Extract the (X, Y) coordinate from the center of the cell holding the provided text.  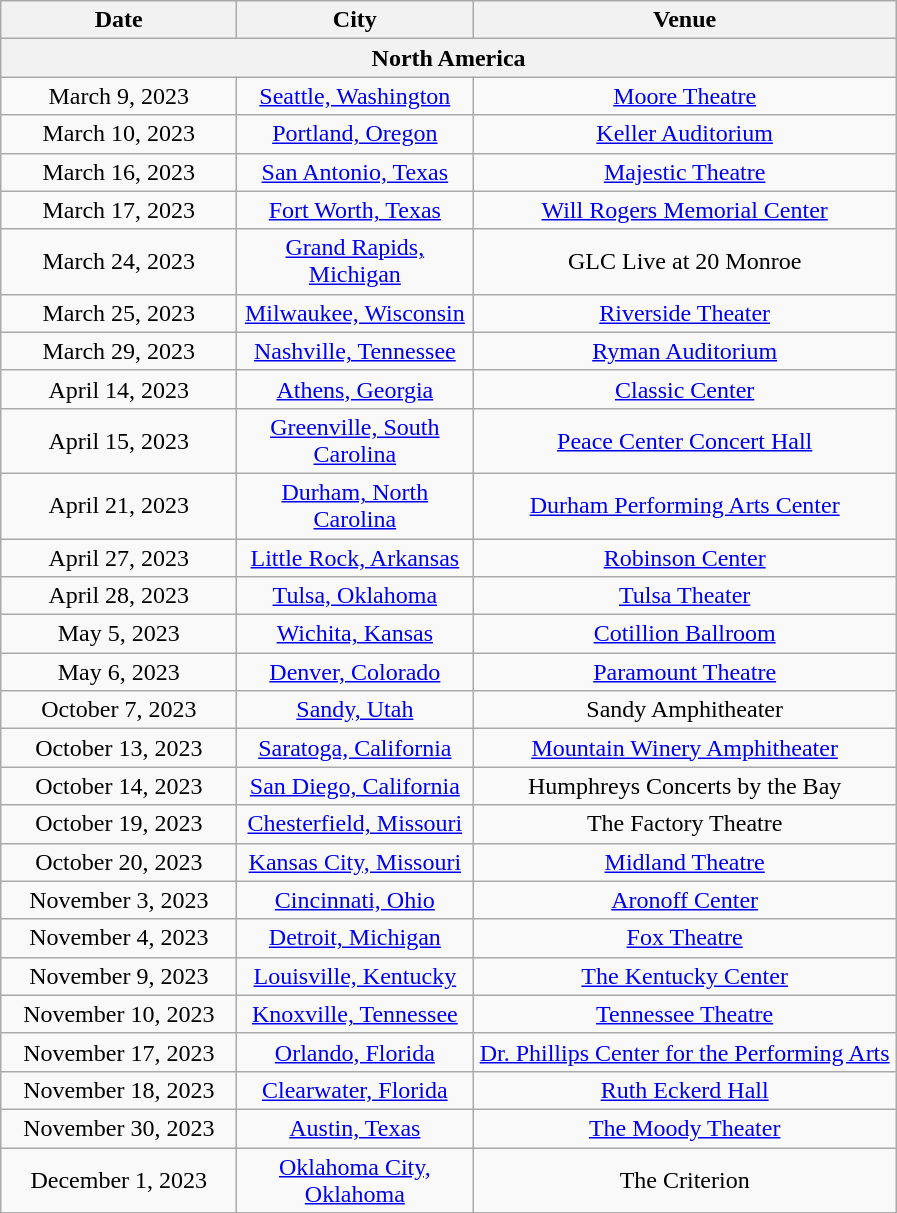
March 10, 2023 (119, 134)
Athens, Georgia (355, 389)
Ruth Eckerd Hall (685, 1090)
Fox Theatre (685, 938)
Little Rock, Arkansas (355, 557)
GLC Live at 20 Monroe (685, 262)
March 29, 2023 (119, 351)
October 13, 2023 (119, 748)
Orlando, Florida (355, 1052)
The Kentucky Center (685, 976)
Louisville, Kentucky (355, 976)
City (355, 20)
October 14, 2023 (119, 786)
March 24, 2023 (119, 262)
March 9, 2023 (119, 96)
April 15, 2023 (119, 440)
Durham Performing Arts Center (685, 506)
October 19, 2023 (119, 824)
April 27, 2023 (119, 557)
Classic Center (685, 389)
Durham, North Carolina (355, 506)
May 5, 2023 (119, 634)
December 1, 2023 (119, 1180)
Dr. Phillips Center for the Performing Arts (685, 1052)
Portland, Oregon (355, 134)
Austin, Texas (355, 1128)
San Antonio, Texas (355, 172)
Knoxville, Tennessee (355, 1014)
Cincinnati, Ohio (355, 900)
November 4, 2023 (119, 938)
San Diego, California (355, 786)
March 16, 2023 (119, 172)
May 6, 2023 (119, 672)
Robinson Center (685, 557)
Venue (685, 20)
March 17, 2023 (119, 210)
October 7, 2023 (119, 710)
November 17, 2023 (119, 1052)
Tulsa Theater (685, 596)
Aronoff Center (685, 900)
Oklahoma City, Oklahoma (355, 1180)
November 30, 2023 (119, 1128)
Mountain Winery Amphitheater (685, 748)
Peace Center Concert Hall (685, 440)
Denver, Colorado (355, 672)
November 10, 2023 (119, 1014)
Saratoga, California (355, 748)
October 20, 2023 (119, 862)
November 18, 2023 (119, 1090)
Wichita, Kansas (355, 634)
The Criterion (685, 1180)
Sandy, Utah (355, 710)
North America (449, 58)
Tennessee Theatre (685, 1014)
Will Rogers Memorial Center (685, 210)
March 25, 2023 (119, 313)
Sandy Amphitheater (685, 710)
April 28, 2023 (119, 596)
Fort Worth, Texas (355, 210)
Moore Theatre (685, 96)
Chesterfield, Missouri (355, 824)
Clearwater, Florida (355, 1090)
Ryman Auditorium (685, 351)
The Moody Theater (685, 1128)
November 9, 2023 (119, 976)
Tulsa, Oklahoma (355, 596)
Keller Auditorium (685, 134)
Cotillion Ballroom (685, 634)
Nashville, Tennessee (355, 351)
Greenville, South Carolina (355, 440)
Midland Theatre (685, 862)
Date (119, 20)
Grand Rapids, Michigan (355, 262)
Kansas City, Missouri (355, 862)
April 21, 2023 (119, 506)
November 3, 2023 (119, 900)
April 14, 2023 (119, 389)
Majestic Theatre (685, 172)
Riverside Theater (685, 313)
Detroit, Michigan (355, 938)
The Factory Theatre (685, 824)
Paramount Theatre (685, 672)
Milwaukee, Wisconsin (355, 313)
Humphreys Concerts by the Bay (685, 786)
Seattle, Washington (355, 96)
